Return [x, y] of the center of cell containing provided text 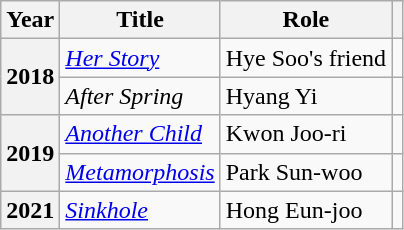
Kwon Joo-ri [306, 134]
Year [30, 20]
Hye Soo's friend [306, 58]
Hyang Yi [306, 96]
Another Child [140, 134]
Sinkhole [140, 210]
2019 [30, 153]
2021 [30, 210]
Role [306, 20]
After Spring [140, 96]
Park Sun-woo [306, 172]
2018 [30, 77]
Title [140, 20]
Hong Eun-joo [306, 210]
Metamorphosis [140, 172]
Her Story [140, 58]
